Search for the cell housing the specified text and yield its (x, y) center coordinate. 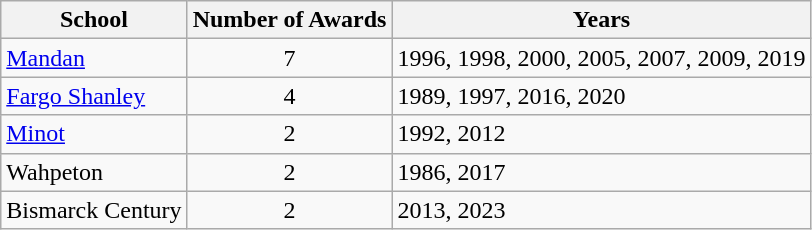
1986, 2017 (602, 172)
Years (602, 20)
1989, 1997, 2016, 2020 (602, 96)
4 (290, 96)
7 (290, 58)
Fargo Shanley (94, 96)
Wahpeton (94, 172)
1996, 1998, 2000, 2005, 2007, 2009, 2019 (602, 58)
Bismarck Century (94, 210)
Minot (94, 134)
School (94, 20)
2013, 2023 (602, 210)
1992, 2012 (602, 134)
Number of Awards (290, 20)
Mandan (94, 58)
